Determine the (x, y) coordinate at the center of the cell enclosing the given text.  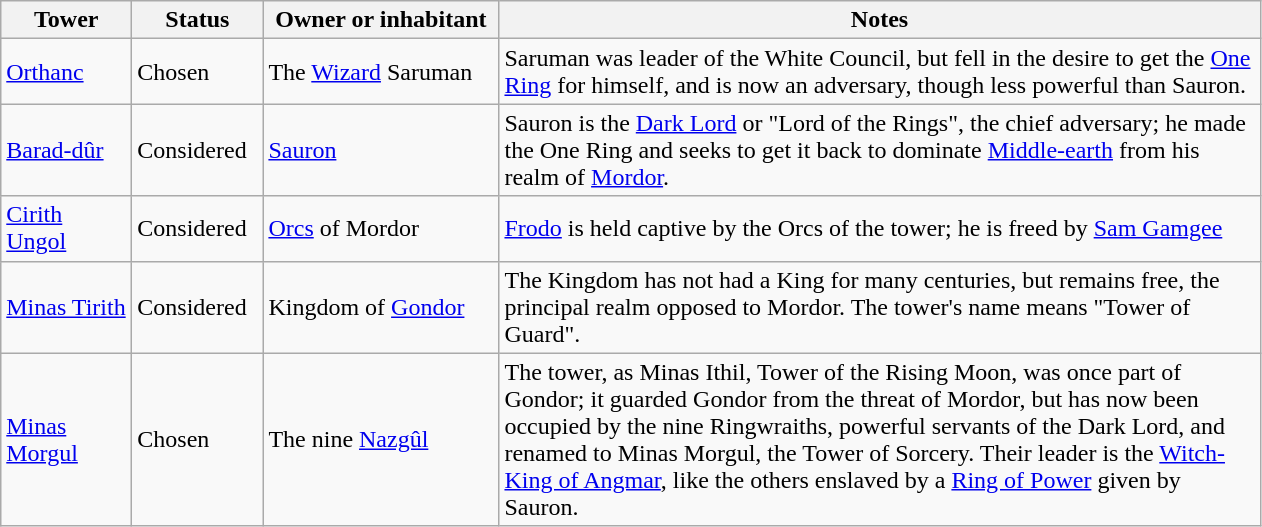
Orthanc (66, 72)
The nine Nazgûl (381, 440)
Sauron (381, 150)
Tower (66, 20)
Minas Morgul (66, 440)
Barad-dûr (66, 150)
Kingdom of Gondor (381, 307)
Cirith Ungol (66, 228)
The Kingdom has not had a King for many centuries, but remains free, the principal realm opposed to Mordor. The tower's name means "Tower of Guard". (880, 307)
Owner or inhabitant (381, 20)
Status (198, 20)
Frodo is held captive by the Orcs of the tower; he is freed by Sam Gamgee (880, 228)
The Wizard Saruman (381, 72)
Notes (880, 20)
Minas Tirith (66, 307)
Orcs of Mordor (381, 228)
